From the cell containing the given text, extract its center point as [x, y] coordinate. 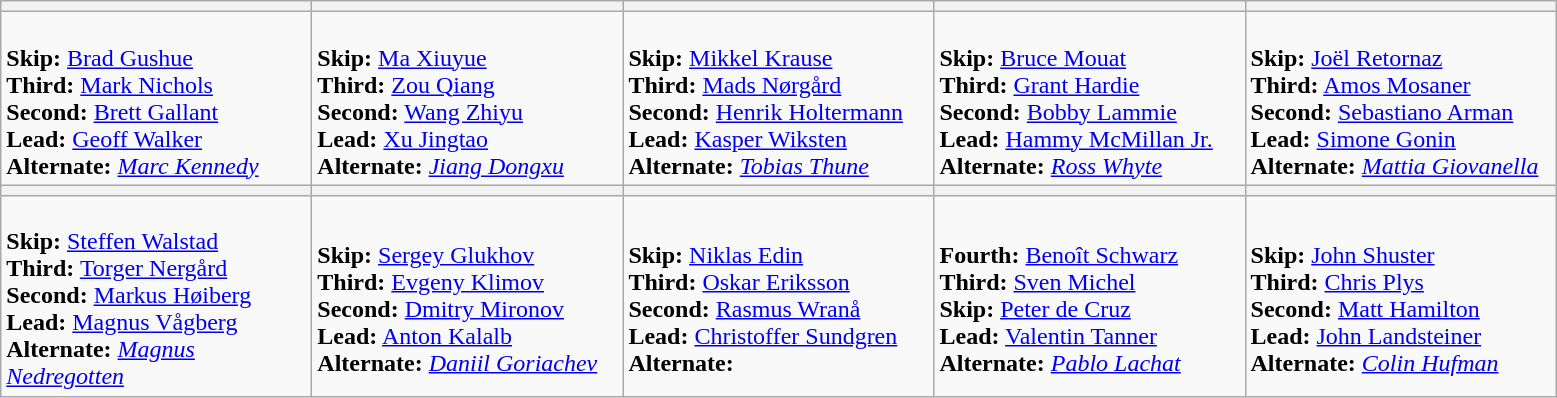
Skip: Niklas Edin Third: Oskar Eriksson Second: Rasmus Wranå Lead: Christoffer Sundgren Alternate: [778, 296]
Skip: Mikkel Krause Third: Mads Nørgård Second: Henrik Holtermann Lead: Kasper Wiksten Alternate: Tobias Thune [778, 98]
Skip: Brad Gushue Third: Mark Nichols Second: Brett Gallant Lead: Geoff Walker Alternate: Marc Kennedy [156, 98]
Skip: Joël Retornaz Third: Amos Mosaner Second: Sebastiano Arman Lead: Simone Gonin Alternate: Mattia Giovanella [1400, 98]
Fourth: Benoît Schwarz Third: Sven Michel Skip: Peter de Cruz Lead: Valentin Tanner Alternate: Pablo Lachat [1090, 296]
Skip: Ma Xiuyue Third: Zou Qiang Second: Wang Zhiyu Lead: Xu Jingtao Alternate: Jiang Dongxu [468, 98]
Skip: John Shuster Third: Chris Plys Second: Matt Hamilton Lead: John Landsteiner Alternate: Colin Hufman [1400, 296]
Skip: Sergey Glukhov Third: Evgeny Klimov Second: Dmitry Mironov Lead: Anton Kalalb Alternate: Daniil Goriachev [468, 296]
Skip: Bruce Mouat Third: Grant Hardie Second: Bobby Lammie Lead: Hammy McMillan Jr. Alternate: Ross Whyte [1090, 98]
Skip: Steffen Walstad Third: Torger Nergård Second: Markus Høiberg Lead: Magnus Vågberg Alternate: Magnus Nedregotten [156, 296]
